Identify which cell holds the provided text, then report its (X, Y) central coordinate. 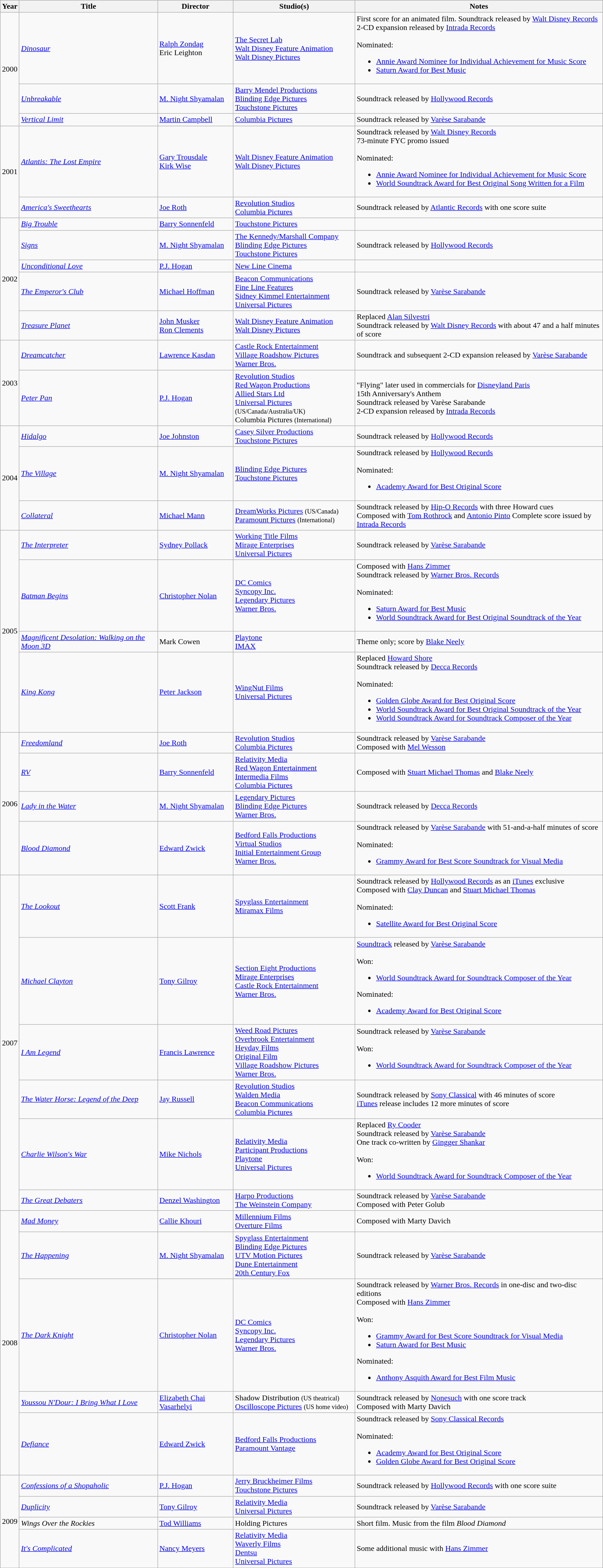
Notes (479, 6)
Soundtrack released by Varèse SarabandeWon:World Soundtrack Award for Soundtrack Composer of the Year (479, 1052)
Callie Khouri (195, 1221)
Soundtrack released by Atlantic Records with one score suite (479, 208)
Touchstone Pictures (294, 224)
The Dark Knight (88, 1335)
King Kong (88, 692)
Barry Mendel ProductionsBlinding Edge PicturesTouchstone Pictures (294, 99)
Freedomland (88, 743)
Hidalgo (88, 436)
Relativity MediaUniversal Pictures (294, 1507)
2005 (10, 631)
2008 (10, 1343)
It's Complicated (88, 1549)
Charlie Wilson's War (88, 1154)
Composed with Stuart Michael Thomas and Blake Neely (479, 772)
Soundtrack released by Sony Classical with 46 minutes of scoreiTunes release includes 12 more minutes of score (479, 1099)
Soundtrack released by Varèse SarabandeComposed with Mel Wesson (479, 743)
PlaytoneIMAX (294, 642)
Soundtrack released by Varèse SarabandeWon:World Soundtrack Award for Soundtrack Composer of the YearNominated:Academy Award for Best Original Score (479, 981)
Gary TrousdaleKirk Wise (195, 161)
Relativity MediaWaverly FilmsDentsuUniversal Pictures (294, 1549)
Mark Cowen (195, 642)
Working Title FilmsMirage EnterprisesUniversal Pictures (294, 545)
Composed with Marty Davich (479, 1221)
Castle Rock EntertainmentVillage Roadshow PicturesWarner Bros. (294, 355)
Title (88, 6)
Legendary PicturesBlinding Edge PicturesWarner Bros. (294, 806)
Jay Russell (195, 1099)
2001 (10, 172)
Section Eight ProductionsMirage EnterprisesCastle Rock EntertainmentWarner Bros. (294, 981)
Director (195, 6)
Sydney Pollack (195, 545)
Defiance (88, 1444)
Millennium FilmsOverture Films (294, 1221)
2009 (10, 1522)
Atlantis: The Lost Empire (88, 161)
Studio(s) (294, 6)
DreamWorks Pictures (US/Canada) Paramount Pictures (International) (294, 515)
RV (88, 772)
Francis Lawrence (195, 1052)
Dinosaur (88, 48)
Joe Johnston (195, 436)
Dreamcatcher (88, 355)
The Village (88, 474)
WingNut FilmsUniversal Pictures (294, 692)
Theme only; score by Blake Neely (479, 642)
Soundtrack released by Varèse SarabandeComposed with Peter Golub (479, 1200)
The Great Debaters (88, 1200)
Soundtrack released by Decca Records (479, 806)
Mad Money (88, 1221)
Michael Mann (195, 515)
Short film. Music from the film Blood Diamond (479, 1523)
Soundtrack released by Hip-O Records with three Howard cuesComposed with Tom Rothrock and Antonio Pinto Complete score issued by Intrada Records (479, 515)
2000 (10, 69)
Soundtrack released by Hollywood RecordsNominated:Academy Award for Best Original Score (479, 474)
Relativity MediaParticipant ProductionsPlaytoneUniversal Pictures (294, 1154)
Michael Clayton (88, 981)
Bedford Falls ProductionsParamount Vantage (294, 1444)
Soundtrack released by Hollywood Records with one score suite (479, 1485)
Bedford Falls ProductionsVirtual StudiosInitial Entertainment GroupWarner Bros. (294, 848)
Nancy Meyers (195, 1549)
Soundtrack and subsequent 2-CD expansion released by Varèse Sarabande (479, 355)
Revolution StudiosWalden MediaBeacon CommunicationsColumbia Pictures (294, 1099)
Some additional music with Hans Zimmer (479, 1549)
I Am Legend (88, 1052)
Soundtrack released by Nonesuch with one score trackComposed with Marty Davich (479, 1402)
Elizabeth Chai Vasarhelyi (195, 1402)
Harpo ProductionsThe Weinstein Company (294, 1200)
Confessions of a Shopaholic (88, 1485)
The Water Horse: Legend of the Deep (88, 1099)
Spyglass EntertainmentMiramax Films (294, 906)
Lawrence Kasdan (195, 355)
2004 (10, 478)
The Secret LabWalt Disney Feature AnimationWalt Disney Pictures (294, 48)
Treasure Planet (88, 325)
Blood Diamond (88, 848)
Big Trouble (88, 224)
Weed Road PicturesOverbrook EntertainmentHeyday FilmsOriginal FilmVillage Roadshow PicturesWarner Bros. (294, 1052)
2006 (10, 803)
Vertical Limit (88, 120)
2003 (10, 383)
America's Sweethearts (88, 208)
Unbreakable (88, 99)
Peter Pan (88, 398)
Magnificent Desolation: Walking on the Moon 3D (88, 642)
Blinding Edge PicturesTouchstone Pictures (294, 474)
2007 (10, 1043)
Youssou N'Dour: I Bring What I Love (88, 1402)
Lady in the Water (88, 806)
Ralph ZondagEric Leighton (195, 48)
The Emperor's Club (88, 291)
Casey Silver ProductionsTouchstone Pictures (294, 436)
Columbia Pictures (294, 120)
Signs (88, 245)
Michael Hoffman (195, 291)
Unconditional Love (88, 266)
The Interpreter (88, 545)
Jerry Bruckheimer FilmsTouchstone Pictures (294, 1485)
Wings Over the Rockies (88, 1523)
Soundtrack released by Varèse Sarabande with 51-and-a-half minutes of scoreNominated:Grammy Award for Best Score Soundtrack for Visual Media (479, 848)
Replaced Alan SilvestriSoundtrack released by Walt Disney Records with about 47 and a half minutes of score (479, 325)
Shadow Distribution (US theatrical) Oscilloscope Pictures (US home video) (294, 1402)
Denzel Washington (195, 1200)
Collateral (88, 515)
The Kennedy/Marshall CompanyBlinding Edge PicturesTouchstone Pictures (294, 245)
Mike Nichols (195, 1154)
The Happening (88, 1255)
Scott Frank (195, 906)
Spyglass EntertainmentBlinding Edge PicturesUTV Motion PicturesDune Entertainment20th Century Fox (294, 1255)
Relativity MediaRed Wagon EntertainmentIntermedia FilmsColumbia Pictures (294, 772)
Martin Campbell (195, 120)
New Line Cinema (294, 266)
The Lookout (88, 906)
Soundtrack released by Sony Classical RecordsNominated:Academy Award for Best Original ScoreGolden Globe Award for Best Original Score (479, 1444)
Holding Pictures (294, 1523)
Duplicity (88, 1507)
Revolution StudiosRed Wagon ProductionsAllied Stars LtdUniversal Pictures (US/Canada/Australia/UK) Columbia Pictures (International) (294, 398)
Beacon CommunicationsFine Line FeaturesSidney Kimmel EntertainmentUniversal Pictures (294, 291)
John MuskerRon Clements (195, 325)
Tod Williams (195, 1523)
Batman Begins (88, 596)
Year (10, 6)
2002 (10, 279)
Peter Jackson (195, 692)
